Pinpoint the cell where the given text exists, returning its [X, Y] midpoint coordinate. 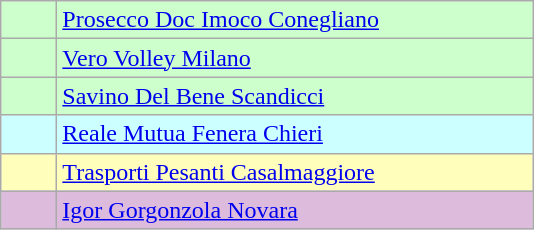
Igor Gorgonzola Novara [295, 210]
Vero Volley Milano [295, 58]
Trasporti Pesanti Casalmaggiore [295, 172]
Prosecco Doc Imoco Conegliano [295, 20]
Reale Mutua Fenera Chieri [295, 134]
Savino Del Bene Scandicci [295, 96]
